Output the (x, y) coordinate of the center of the cell containing the given text.  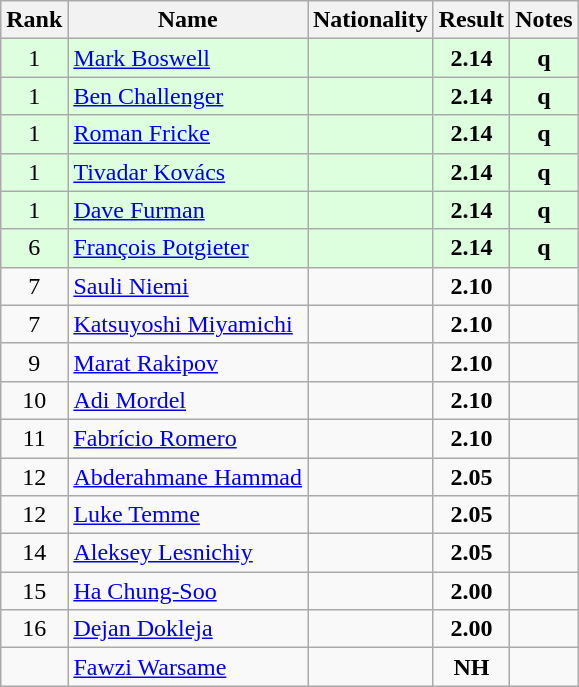
Katsuyoshi Miyamichi (188, 324)
Luke Temme (188, 515)
10 (34, 400)
Ben Challenger (188, 96)
Rank (34, 20)
Dave Furman (188, 210)
NH (471, 667)
Notes (544, 20)
9 (34, 362)
6 (34, 248)
Roman Fricke (188, 134)
Result (471, 20)
Sauli Niemi (188, 286)
11 (34, 438)
Marat Rakipov (188, 362)
Nationality (371, 20)
Fawzi Warsame (188, 667)
14 (34, 553)
Tivadar Kovács (188, 172)
François Potgieter (188, 248)
Aleksey Lesnichiy (188, 553)
Fabrício Romero (188, 438)
Abderahmane Hammad (188, 477)
Dejan Dokleja (188, 629)
Name (188, 20)
16 (34, 629)
Ha Chung-Soo (188, 591)
15 (34, 591)
Mark Boswell (188, 58)
Adi Mordel (188, 400)
